Pinpoint the cell where the given text exists, returning its (X, Y) midpoint coordinate. 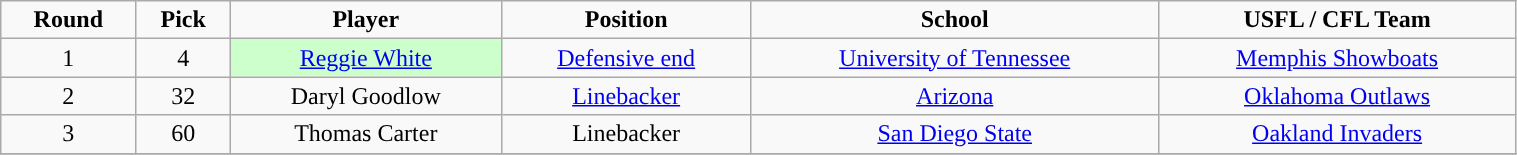
Arizona (954, 96)
32 (184, 96)
USFL / CFL Team (1337, 20)
Daryl Goodlow (366, 96)
University of Tennessee (954, 58)
1 (68, 58)
Oklahoma Outlaws (1337, 96)
4 (184, 58)
Position (626, 20)
Memphis Showboats (1337, 58)
Defensive end (626, 58)
2 (68, 96)
60 (184, 134)
Pick (184, 20)
School (954, 20)
Round (68, 20)
San Diego State (954, 134)
Player (366, 20)
3 (68, 134)
Thomas Carter (366, 134)
Reggie White (366, 58)
Oakland Invaders (1337, 134)
